Determine the [x, y] coordinate at the center of the cell enclosing the given text.  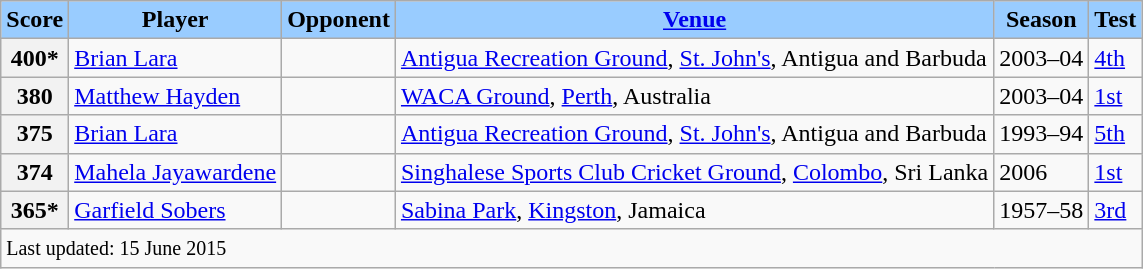
Mahela Jayawardene [176, 172]
Last updated: 15 June 2015 [572, 248]
3rd [1116, 210]
374 [35, 172]
365* [35, 210]
Season [1042, 20]
4th [1116, 58]
Garfield Sobers [176, 210]
380 [35, 96]
1993–94 [1042, 134]
Singhalese Sports Club Cricket Ground, Colombo, Sri Lanka [694, 172]
Test [1116, 20]
375 [35, 134]
1957–58 [1042, 210]
WACA Ground, Perth, Australia [694, 96]
Player [176, 20]
Score [35, 20]
Sabina Park, Kingston, Jamaica [694, 210]
Matthew Hayden [176, 96]
Opponent [339, 20]
Venue [694, 20]
2006 [1042, 172]
5th [1116, 134]
400* [35, 58]
